Output the (X, Y) coordinate of the center of the cell containing the given text.  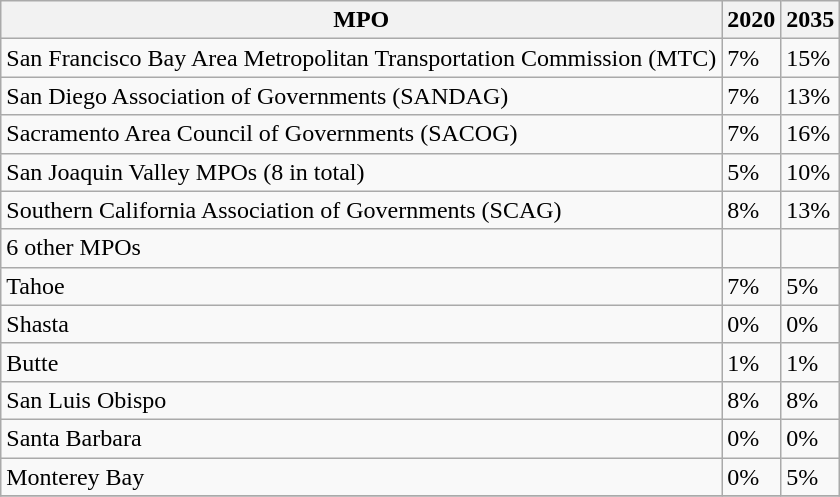
San Joaquin Valley MPOs (8 in total) (362, 172)
San Diego Association of Governments (SANDAG) (362, 96)
San Francisco Bay Area Metropolitan Transportation Commission (MTC) (362, 58)
San Luis Obispo (362, 400)
6 other MPOs (362, 248)
Santa Barbara (362, 438)
2035 (810, 20)
Monterey Bay (362, 477)
MPO (362, 20)
Tahoe (362, 286)
Sacramento Area Council of Governments (SACOG) (362, 134)
16% (810, 134)
2020 (752, 20)
10% (810, 172)
Southern California Association of Governments (SCAG) (362, 210)
15% (810, 58)
Butte (362, 362)
Shasta (362, 324)
